Pinpoint the cell where the given text exists, returning its (x, y) midpoint coordinate. 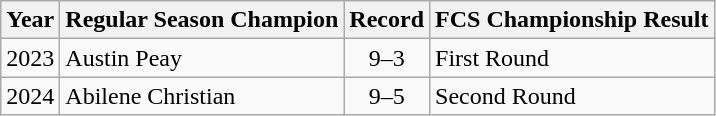
FCS Championship Result (572, 20)
9–3 (387, 58)
9–5 (387, 96)
2024 (30, 96)
2023 (30, 58)
Second Round (572, 96)
Year (30, 20)
Abilene Christian (202, 96)
Record (387, 20)
Austin Peay (202, 58)
First Round (572, 58)
Regular Season Champion (202, 20)
